Pinpoint the cell where the given text exists, returning its (x, y) midpoint coordinate. 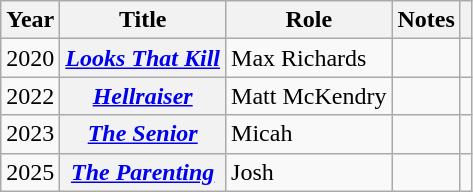
2023 (30, 134)
Notes (426, 20)
Title (143, 20)
Max Richards (309, 58)
2022 (30, 96)
The Senior (143, 134)
Josh (309, 172)
Micah (309, 134)
Matt McKendry (309, 96)
2020 (30, 58)
Role (309, 20)
Hellraiser (143, 96)
The Parenting (143, 172)
Looks That Kill (143, 58)
Year (30, 20)
2025 (30, 172)
